Provide the [x, y] coordinate of the cell's center where the given text is located.  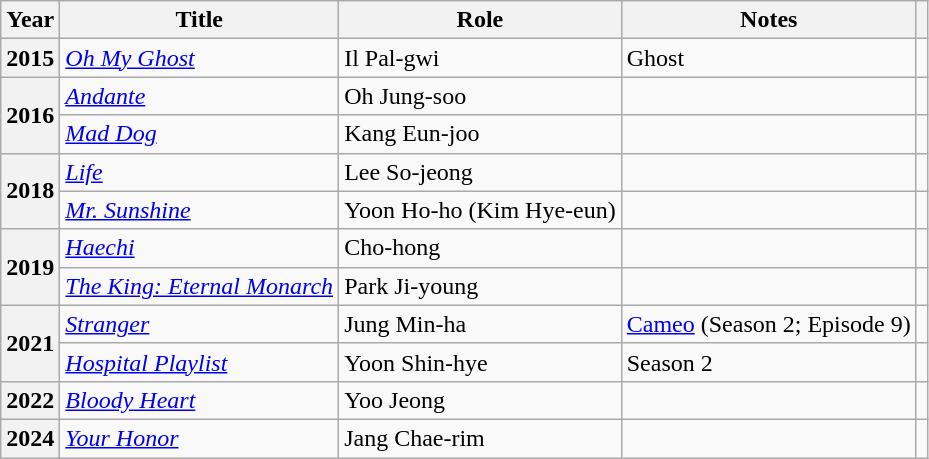
Yoo Jeong [480, 400]
Yoon Ho-ho (Kim Hye-eun) [480, 210]
Stranger [200, 324]
Life [200, 172]
2021 [30, 343]
Kang Eun-joo [480, 134]
Yoon Shin-hye [480, 362]
Your Honor [200, 438]
Cameo (Season 2; Episode 9) [768, 324]
2022 [30, 400]
Cho-hong [480, 248]
Season 2 [768, 362]
Oh Jung-soo [480, 96]
2016 [30, 115]
2015 [30, 58]
Il Pal-gwi [480, 58]
Jang Chae-rim [480, 438]
Jung Min-ha [480, 324]
Oh My Ghost [200, 58]
Mad Dog [200, 134]
Bloody Heart [200, 400]
Andante [200, 96]
Role [480, 20]
Hospital Playlist [200, 362]
2019 [30, 267]
Ghost [768, 58]
Year [30, 20]
The King: Eternal Monarch [200, 286]
Lee So-jeong [480, 172]
2024 [30, 438]
Park Ji-young [480, 286]
Mr. Sunshine [200, 210]
Notes [768, 20]
2018 [30, 191]
Haechi [200, 248]
Title [200, 20]
